Extract the (X, Y) coordinate from the center of the cell holding the provided text.  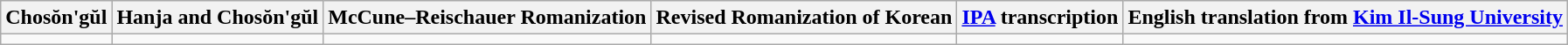
McCune–Reischauer Romanization (488, 18)
Revised Romanization of Korean (804, 18)
Chosŏn'gŭl (56, 18)
IPA transcription (1040, 18)
English translation from Kim Il-Sung University (1346, 18)
Hanja and Chosŏn'gŭl (218, 18)
